Capture the cell that displays the provided text and extract its [X, Y] central coordinate. 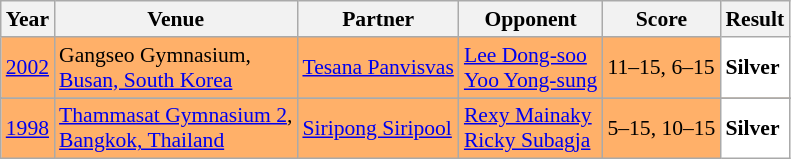
Score [661, 19]
Rexy Mainaky Ricky Subagja [531, 128]
Gangseo Gymnasium,Busan, South Korea [176, 68]
Partner [378, 19]
Lee Dong-soo Yoo Yong-sung [531, 68]
Siripong Siripool [378, 128]
11–15, 6–15 [661, 68]
Result [754, 19]
Opponent [531, 19]
Thammasat Gymnasium 2,Bangkok, Thailand [176, 128]
Venue [176, 19]
Tesana Panvisvas [378, 68]
2002 [28, 68]
Year [28, 19]
1998 [28, 128]
5–15, 10–15 [661, 128]
